Capture the cell that displays the provided text and extract its (x, y) central coordinate. 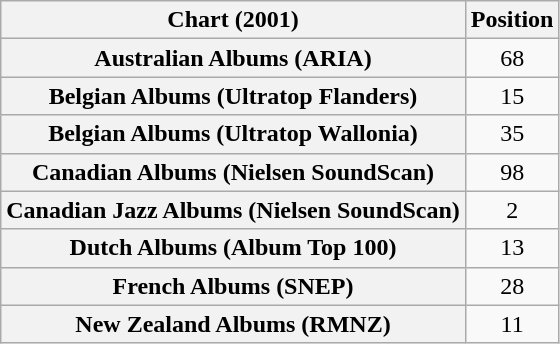
98 (512, 172)
2 (512, 210)
28 (512, 286)
Belgian Albums (Ultratop Flanders) (234, 96)
68 (512, 58)
35 (512, 134)
New Zealand Albums (RMNZ) (234, 324)
Canadian Albums (Nielsen SoundScan) (234, 172)
11 (512, 324)
Position (512, 20)
Canadian Jazz Albums (Nielsen SoundScan) (234, 210)
French Albums (SNEP) (234, 286)
Chart (2001) (234, 20)
Belgian Albums (Ultratop Wallonia) (234, 134)
Australian Albums (ARIA) (234, 58)
13 (512, 248)
15 (512, 96)
Dutch Albums (Album Top 100) (234, 248)
